Return the (X, Y) coordinate for the center point of the cell that contains the specified text.  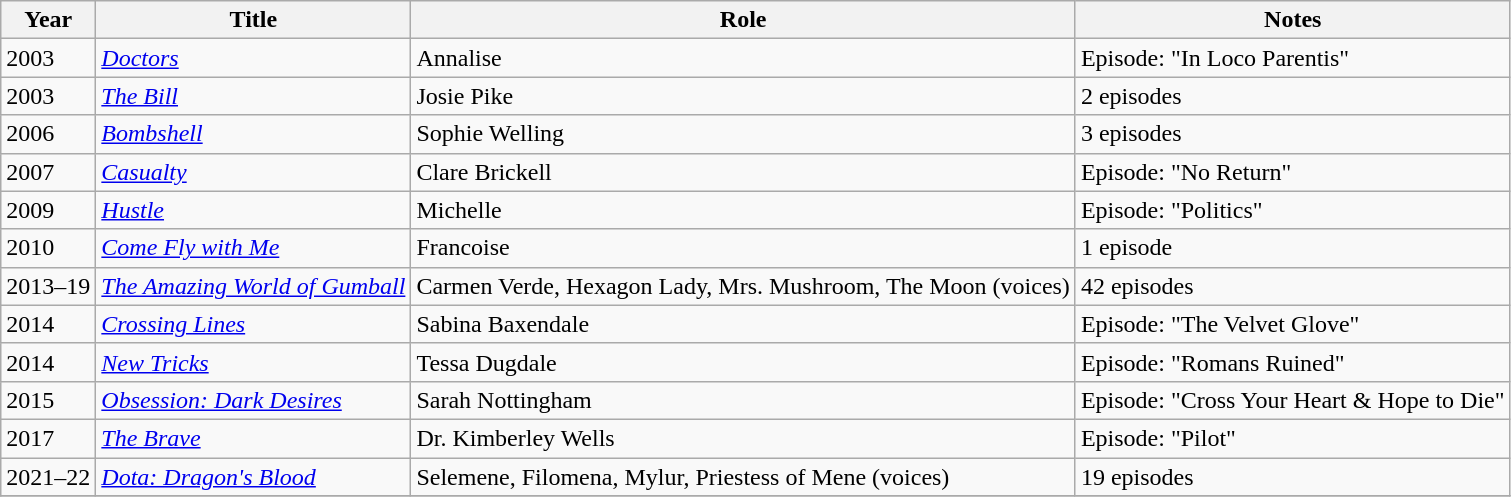
Episode: "The Velvet Glove" (1292, 324)
2 episodes (1292, 96)
Francoise (743, 248)
Crossing Lines (254, 324)
Michelle (743, 210)
Dr. Kimberley Wells (743, 438)
The Amazing World of Gumball (254, 286)
42 episodes (1292, 286)
Casualty (254, 172)
Episode: "Pilot" (1292, 438)
Title (254, 20)
2010 (48, 248)
Episode: "Cross Your Heart & Hope to Die" (1292, 400)
The Brave (254, 438)
3 episodes (1292, 134)
Annalise (743, 58)
2006 (48, 134)
Doctors (254, 58)
New Tricks (254, 362)
Tessa Dugdale (743, 362)
2021–22 (48, 477)
Come Fly with Me (254, 248)
Carmen Verde, Hexagon Lady, Mrs. Mushroom, The Moon (voices) (743, 286)
Josie Pike (743, 96)
2015 (48, 400)
Episode: "Romans Ruined" (1292, 362)
2017 (48, 438)
2013–19 (48, 286)
2007 (48, 172)
Year (48, 20)
Sophie Welling (743, 134)
19 episodes (1292, 477)
Sabina Baxendale (743, 324)
Sarah Nottingham (743, 400)
Episode: "In Loco Parentis" (1292, 58)
Role (743, 20)
Episode: "Politics" (1292, 210)
1 episode (1292, 248)
2009 (48, 210)
Obsession: Dark Desires (254, 400)
Episode: "No Return" (1292, 172)
Notes (1292, 20)
Clare Brickell (743, 172)
Bombshell (254, 134)
The Bill (254, 96)
Dota: Dragon's Blood (254, 477)
Hustle (254, 210)
Selemene, Filomena, Mylur, Priestess of Mene (voices) (743, 477)
